Identify which cell holds the provided text, then report its [X, Y] central coordinate. 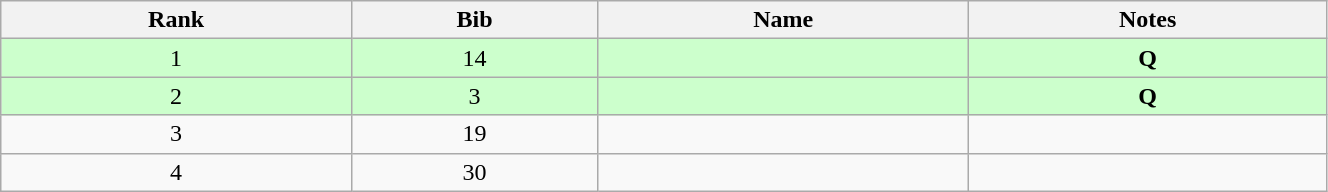
Rank [176, 20]
30 [474, 172]
Bib [474, 20]
14 [474, 58]
1 [176, 58]
Name [784, 20]
Notes [1148, 20]
2 [176, 96]
19 [474, 134]
4 [176, 172]
